Pinpoint the cell where the given text exists, returning its (X, Y) midpoint coordinate. 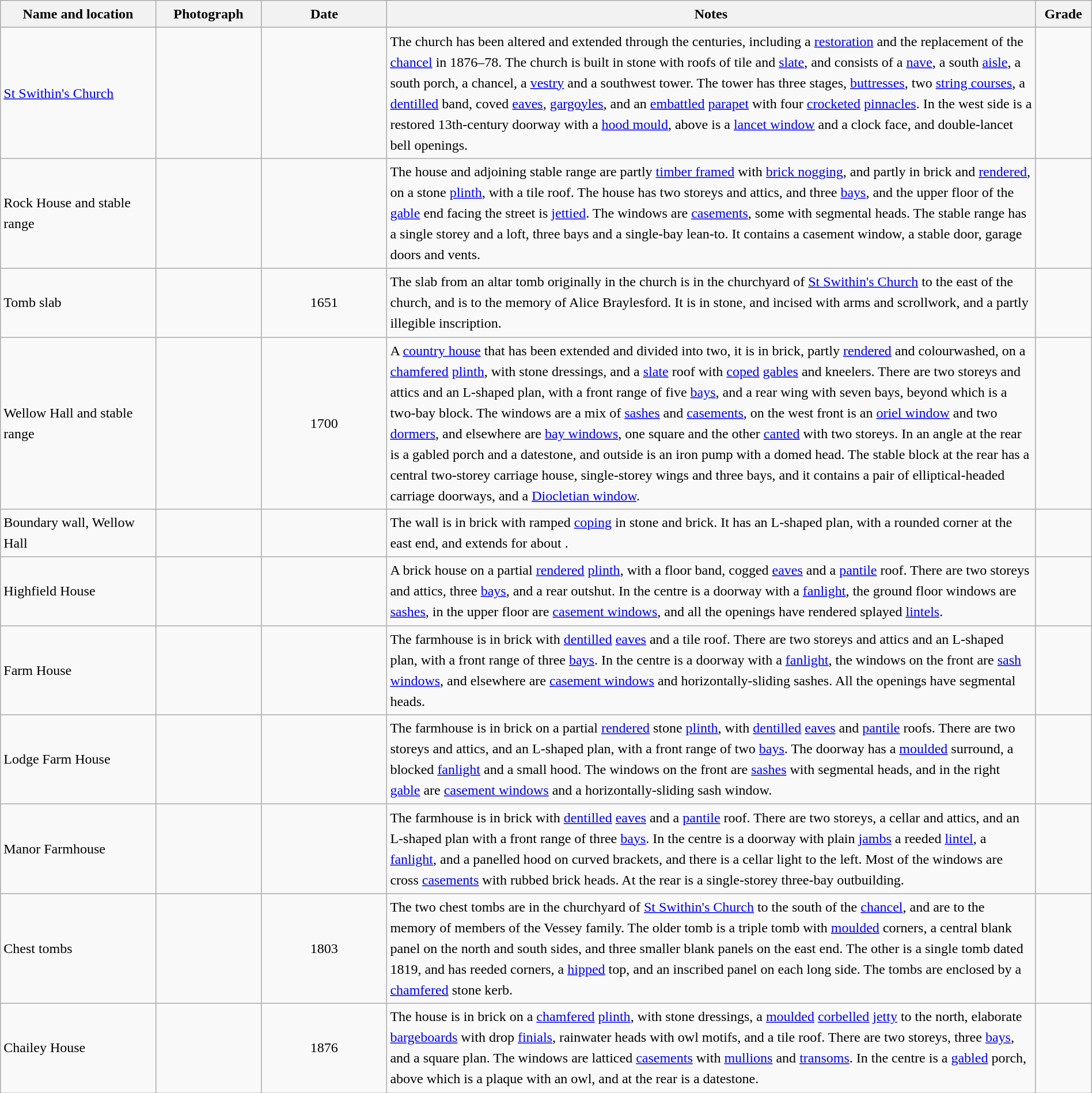
Date (324, 14)
St Swithin's Church (78, 93)
Highfield House (78, 591)
Lodge Farm House (78, 759)
1651 (324, 303)
The wall is in brick with ramped coping in stone and brick. It has an L-shaped plan, with a rounded corner at the east end, and extends for about . (711, 533)
Chailey House (78, 1048)
Wellow Hall and stable range (78, 423)
Farm House (78, 670)
Notes (711, 14)
1803 (324, 948)
Rock House and stable range (78, 213)
1700 (324, 423)
Manor Farmhouse (78, 849)
Name and location (78, 14)
Chest tombs (78, 948)
Tomb slab (78, 303)
Grade (1063, 14)
Boundary wall, Wellow Hall (78, 533)
Photograph (208, 14)
1876 (324, 1048)
